Extract the [x, y] coordinate from the center of the cell holding the provided text.  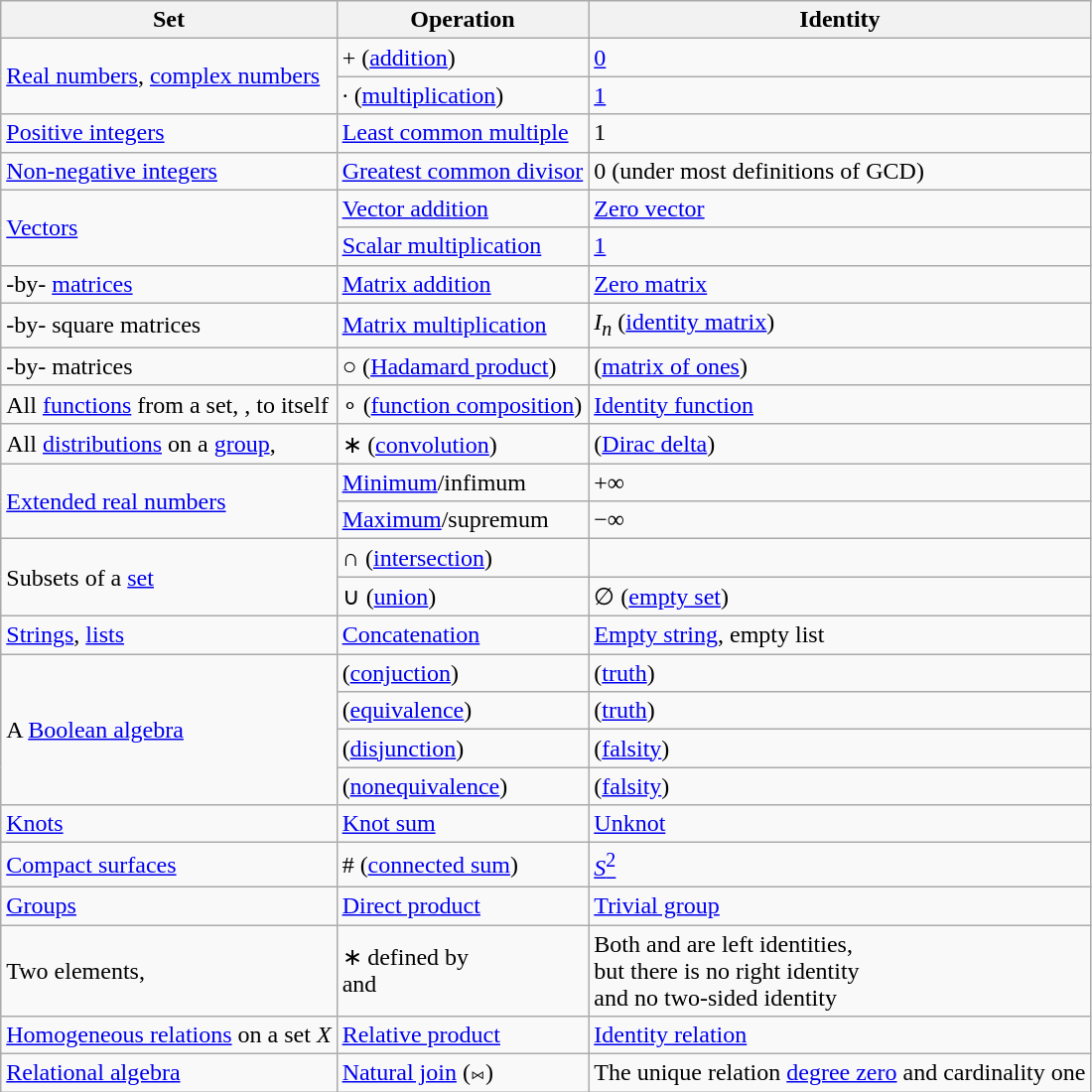
Identity [840, 20]
Least common multiple [463, 133]
Zero vector [840, 208]
Strings, lists [169, 635]
(matrix of ones) [840, 366]
Concatenation [463, 635]
○ (Hadamard product) [463, 366]
Matrix addition [463, 284]
0 (under most definitions of GCD) [840, 171]
In (identity matrix) [840, 325]
(disjunction) [463, 749]
Natural join (⨝) [463, 1073]
S2 [840, 866]
Direct product [463, 905]
Zero matrix [840, 284]
Groups [169, 905]
∗ defined by and [463, 971]
∘ (function composition) [463, 405]
· (multiplication) [463, 95]
Set [169, 20]
Relational algebra [169, 1073]
(Dirac delta) [840, 444]
∩ (intersection) [463, 558]
Knot sum [463, 824]
Vectors [169, 227]
(nonequivalence) [463, 786]
+ (addition) [463, 58]
Matrix multiplication [463, 325]
Minimum/infimum [463, 482]
Positive integers [169, 133]
Operation [463, 20]
Identity function [840, 405]
∅ (empty set) [840, 597]
+∞ [840, 482]
All distributions on a group, [169, 444]
Identity relation [840, 1035]
Scalar multiplication [463, 246]
(equivalence) [463, 711]
∗ (convolution) [463, 444]
0 [840, 58]
Maximum/supremum [463, 520]
A Boolean algebra [169, 730]
# (connected sum) [463, 866]
−∞ [840, 520]
Vector addition [463, 208]
The unique relation degree zero and cardinality one [840, 1073]
Unknot [840, 824]
Trivial group [840, 905]
Real numbers, complex numbers [169, 76]
Knots [169, 824]
(conjuction) [463, 673]
Empty string, empty list [840, 635]
Non-negative integers [169, 171]
Extended real numbers [169, 501]
Greatest common divisor [463, 171]
-by- square matrices [169, 325]
Subsets of a set [169, 578]
Both and are left identities, but there is no right identity and no two-sided identity [840, 971]
Homogeneous relations on a set X [169, 1035]
Compact surfaces [169, 866]
∪ (union) [463, 597]
Two elements, [169, 971]
All functions from a set, , to itself [169, 405]
Relative product [463, 1035]
